Locate the cell with the specified text and output its [X, Y] center coordinate. 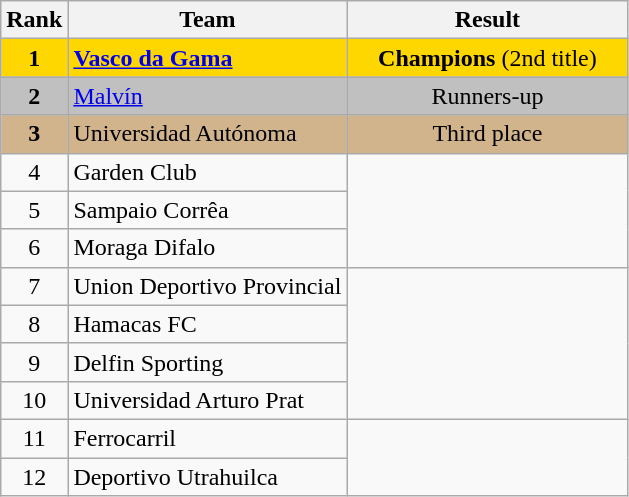
Team [208, 20]
Moraga Difalo [208, 248]
Ferrocarril [208, 438]
Rank [34, 20]
1 [34, 58]
5 [34, 210]
Universidad Autónoma [208, 134]
10 [34, 400]
Vasco da Gama [208, 58]
Third place [488, 134]
Champions (2nd title) [488, 58]
Runners-up [488, 96]
Union Deportivo Provincial [208, 286]
Malvín [208, 96]
Sampaio Corrêa [208, 210]
9 [34, 362]
4 [34, 172]
6 [34, 248]
7 [34, 286]
Universidad Arturo Prat [208, 400]
3 [34, 134]
2 [34, 96]
12 [34, 477]
11 [34, 438]
Delfin Sporting [208, 362]
Result [488, 20]
Deportivo Utrahuilca [208, 477]
8 [34, 324]
Garden Club [208, 172]
Hamacas FC [208, 324]
